Detect which cell encompasses the target text, then output its [X, Y] center coordinate. 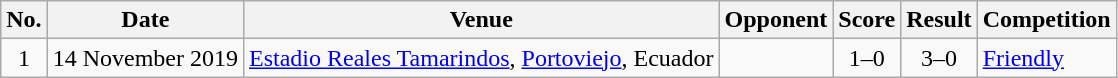
Result [939, 20]
Date [145, 20]
Estadio Reales Tamarindos, Portoviejo, Ecuador [482, 58]
1–0 [867, 58]
Opponent [776, 20]
No. [24, 20]
Competition [1046, 20]
14 November 2019 [145, 58]
1 [24, 58]
Venue [482, 20]
3–0 [939, 58]
Score [867, 20]
Friendly [1046, 58]
